Capture the cell that displays the provided text and extract its [X, Y] central coordinate. 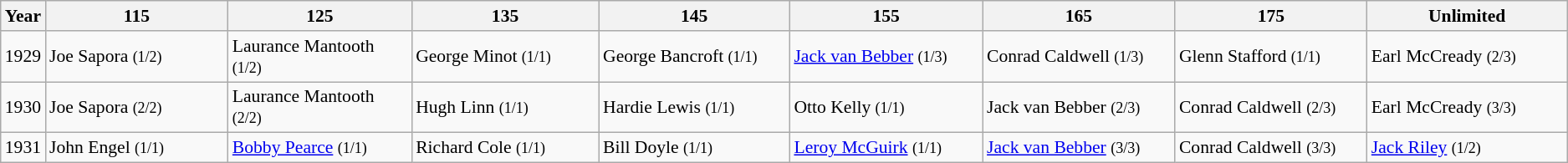
155 [886, 16]
Richard Cole (1/1) [505, 148]
Earl McCready (2/3) [1467, 57]
Jack van Bebber (2/3) [1079, 107]
125 [319, 16]
John Engel (1/1) [137, 148]
Bobby Pearce (1/1) [319, 148]
Glenn Stafford (1/1) [1271, 57]
Hardie Lewis (1/1) [694, 107]
165 [1079, 16]
Earl McCready (3/3) [1467, 107]
Joe Sapora (2/2) [137, 107]
135 [505, 16]
1930 [23, 107]
Conrad Caldwell (3/3) [1271, 148]
Laurance Mantooth (2/2) [319, 107]
145 [694, 16]
Conrad Caldwell (2/3) [1271, 107]
1929 [23, 57]
George Minot (1/1) [505, 57]
Jack Riley (1/2) [1467, 148]
Leroy McGuirk (1/1) [886, 148]
Hugh Linn (1/1) [505, 107]
Joe Sapora (1/2) [137, 57]
1931 [23, 148]
Unlimited [1467, 16]
115 [137, 16]
Bill Doyle (1/1) [694, 148]
Year [23, 16]
Jack van Bebber (1/3) [886, 57]
Jack van Bebber (3/3) [1079, 148]
George Bancroft (1/1) [694, 57]
Otto Kelly (1/1) [886, 107]
Laurance Mantooth (1/2) [319, 57]
175 [1271, 16]
Conrad Caldwell (1/3) [1079, 57]
